Return the (x, y) coordinate for the center point of the cell that contains the specified text.  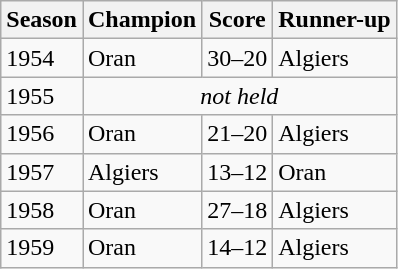
30–20 (238, 58)
14–12 (238, 248)
27–18 (238, 210)
21–20 (238, 134)
1954 (42, 58)
1956 (42, 134)
Champion (142, 20)
13–12 (238, 172)
not held (239, 96)
1955 (42, 96)
Season (42, 20)
1958 (42, 210)
Runner-up (335, 20)
1957 (42, 172)
Score (238, 20)
1959 (42, 248)
